Detect which cell encompasses the target text, then output its (X, Y) center coordinate. 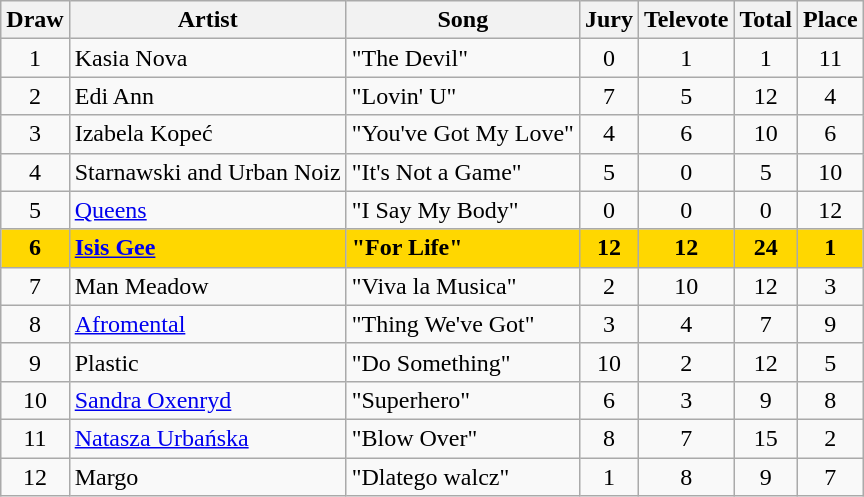
Total (766, 20)
Isis Gee (208, 248)
24 (766, 248)
Plastic (208, 362)
Place (831, 20)
"You've Got My Love" (462, 134)
"Lovin' U" (462, 96)
"Viva la Musica" (462, 286)
"Superhero" (462, 400)
Izabela Kopeć (208, 134)
"Do Something" (462, 362)
Televote (686, 20)
Man Meadow (208, 286)
Starnawski and Urban Noiz (208, 172)
"Blow Over" (462, 438)
Queens (208, 210)
"It's Not a Game" (462, 172)
"I Say My Body" (462, 210)
"For Life" (462, 248)
Margo (208, 477)
15 (766, 438)
Natasza Urbańska (208, 438)
"Thing We've Got" (462, 324)
"The Devil" (462, 58)
Artist (208, 20)
Draw (35, 20)
Edi Ann (208, 96)
Song (462, 20)
Jury (608, 20)
Kasia Nova (208, 58)
Sandra Oxenryd (208, 400)
"Dlatego walcz" (462, 477)
Afromental (208, 324)
